Locate the cell with the specified text and output its [x, y] center coordinate. 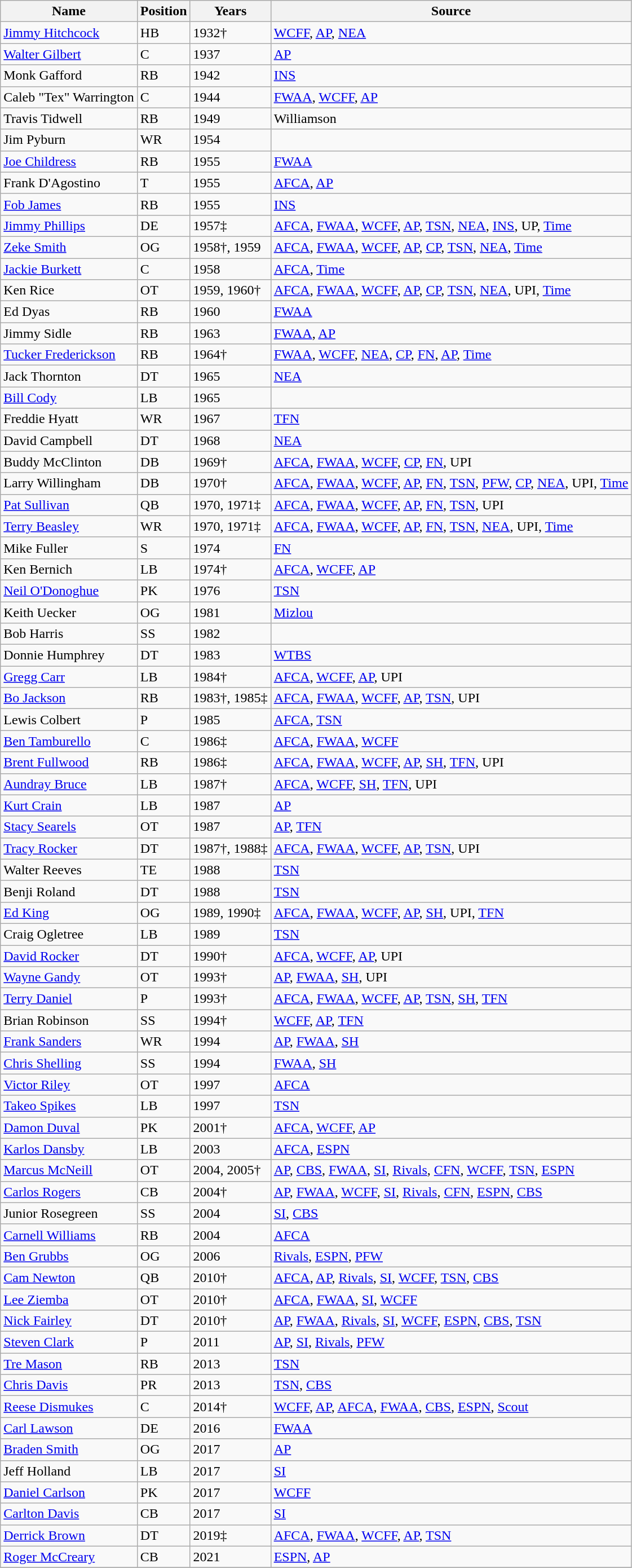
AP, FWAA, SH [451, 1042]
1967 [230, 419]
1994† [230, 1020]
Rivals, ESPN, PFW [451, 1256]
Jim Pyburn [69, 140]
1958†, 1959 [230, 247]
2016 [230, 1428]
Victor Riley [69, 1085]
1957‡ [230, 226]
2021 [230, 1557]
1976 [230, 591]
Jackie Burkett [69, 269]
Frank D'Agostino [69, 183]
Buddy McClinton [69, 462]
1974† [230, 569]
T [163, 183]
Kurt Crain [69, 805]
1964† [230, 355]
Chris Shelling [69, 1063]
AFCA, FWAA, WCFF, AP, TSN, SH, TFN [451, 999]
Ken Bernich [69, 569]
Donnie Humphrey [69, 655]
Ben Grubbs [69, 1256]
Years [230, 11]
S [163, 548]
Ken Rice [69, 290]
Lee Ziemba [69, 1299]
1987†, 1988‡ [230, 848]
Williamson [451, 118]
Roger McCreary [69, 1557]
Fob James [69, 204]
FWAA, WCFF, NEA, CP, FN, AP, Time [451, 355]
Nick Fairley [69, 1321]
David Rocker [69, 956]
Brian Robinson [69, 1020]
1989 [230, 934]
2001† [230, 1127]
1963 [230, 333]
Chris Davis [69, 1385]
Travis Tidwell [69, 118]
HB [163, 33]
1982 [230, 634]
Mizlou [451, 612]
Larry Willingham [69, 483]
Carl Lawson [69, 1428]
Cam Newton [69, 1278]
Tre Mason [69, 1364]
Pat Sullivan [69, 505]
Steven Clark [69, 1342]
WCFF [451, 1492]
Neil O'Donoghue [69, 591]
Brent Fullwood [69, 763]
AP, FWAA, SH, UPI [451, 977]
Walter Gilbert [69, 54]
ESPN, AP [451, 1557]
Walter Reeves [69, 870]
1944 [230, 97]
SI, CBS [451, 1213]
AFCA, FWAA, WCFF, AP, SH, UPI, TFN [451, 913]
1970† [230, 483]
Carlos Rogers [69, 1192]
Joe Childress [69, 161]
Terry Beasley [69, 526]
Freddie Hyatt [69, 419]
AFCA, AP, Rivals, SI, WCFF, TSN, CBS [451, 1278]
1985 [230, 720]
1969† [230, 462]
Carlton Davis [69, 1514]
AFCA, Time [451, 269]
AP, TFN [451, 827]
AFCA, FWAA, WCFF, AP, FN, TSN, PFW, CP, NEA, UPI, Time [451, 483]
Jack Thornton [69, 376]
Daniel Carlson [69, 1492]
AFCA, TSN [451, 720]
Derrick Brown [69, 1535]
AFCA, FWAA, WCFF, AP, FN, TSN, UPI [451, 505]
1990† [230, 956]
Bill Cody [69, 398]
AFCA, FWAA, SI, WCFF [451, 1299]
Carnell Williams [69, 1235]
David Campbell [69, 441]
TSN, CBS [451, 1385]
1983†, 1985‡ [230, 698]
Jimmy Sidle [69, 333]
Ed Dyas [69, 312]
2019‡ [230, 1535]
Takeo Spikes [69, 1106]
AFCA, FWAA, WCFF, AP, CP, TSN, NEA, Time [451, 247]
1974 [230, 548]
FWAA, AP [451, 333]
2004† [230, 1192]
1954 [230, 140]
Junior Rosegreen [69, 1213]
Bo Jackson [69, 698]
Position [163, 11]
Jimmy Phillips [69, 226]
1987† [230, 784]
Gregg Carr [69, 677]
WTBS [451, 655]
1932† [230, 33]
Wayne Gandy [69, 977]
2006 [230, 1256]
Damon Duval [69, 1127]
Jeff Holland [69, 1471]
Ben Tamburello [69, 741]
Aundray Bruce [69, 784]
PR [163, 1385]
Ed King [69, 913]
AFCA, FWAA, WCFF, AP, FN, TSN, NEA, UPI, Time [451, 526]
Caleb "Tex" Warrington [69, 97]
1960 [230, 312]
Braden Smith [69, 1450]
TE [163, 870]
2014† [230, 1407]
2004, 2005† [230, 1170]
Zeke Smith [69, 247]
Stacy Searels [69, 827]
AFCA, AP [451, 183]
TFN [451, 419]
1981 [230, 612]
AFCA, WCFF, SH, TFN, UPI [451, 784]
Keith Uecker [69, 612]
AFCA, FWAA, WCFF, AP, TSN [451, 1535]
Craig Ogletree [69, 934]
1937 [230, 54]
AP, CBS, FWAA, SI, Rivals, CFN, WCFF, TSN, ESPN [451, 1170]
1959, 1960† [230, 290]
AP, SI, Rivals, PFW [451, 1342]
AFCA, FWAA, WCFF, CP, FN, UPI [451, 462]
Tucker Frederickson [69, 355]
WCFF, AP, NEA [451, 33]
Karlos Dansby [69, 1149]
Marcus McNeill [69, 1170]
2003 [230, 1149]
1968 [230, 441]
1949 [230, 118]
Jimmy Hitchcock [69, 33]
Reese Dismukes [69, 1407]
AFCA, FWAA, WCFF, AP, CP, TSN, NEA, UPI, Time [451, 290]
Bob Harris [69, 634]
1958 [230, 269]
Mike Fuller [69, 548]
WCFF, AP, AFCA, FWAA, CBS, ESPN, Scout [451, 1407]
Source [451, 11]
Tracy Rocker [69, 848]
2011 [230, 1342]
AP, FWAA, Rivals, SI, WCFF, ESPN, CBS, TSN [451, 1321]
FWAA, WCFF, AP [451, 97]
Benji Roland [69, 891]
Lewis Colbert [69, 720]
FWAA, SH [451, 1063]
Monk Gafford [69, 76]
WCFF, AP, TFN [451, 1020]
AP, FWAA, WCFF, SI, Rivals, CFN, ESPN, CBS [451, 1192]
AFCA, ESPN [451, 1149]
AFCA, FWAA, WCFF, AP, TSN, NEA, INS, UP, Time [451, 226]
1984† [230, 677]
FN [451, 548]
1989, 1990‡ [230, 913]
AFCA, FWAA, WCFF, AP, SH, TFN, UPI [451, 763]
Name [69, 11]
Frank Sanders [69, 1042]
1942 [230, 76]
1983 [230, 655]
AFCA, FWAA, WCFF [451, 741]
Terry Daniel [69, 999]
